Return the [x, y] coordinate for the center point of the cell that contains the specified text.  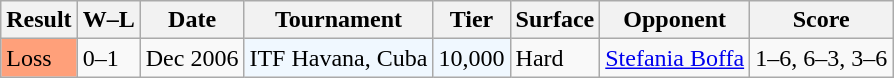
1–6, 6–3, 3–6 [822, 58]
W–L [108, 20]
Hard [555, 58]
Surface [555, 20]
Stefania Boffa [675, 58]
Tournament [338, 20]
Result [39, 20]
Opponent [675, 20]
10,000 [472, 58]
Dec 2006 [192, 58]
Date [192, 20]
Loss [39, 58]
0–1 [108, 58]
Score [822, 20]
ITF Havana, Cuba [338, 58]
Tier [472, 20]
